Determine the [X, Y] coordinate at the center of the cell enclosing the given text.  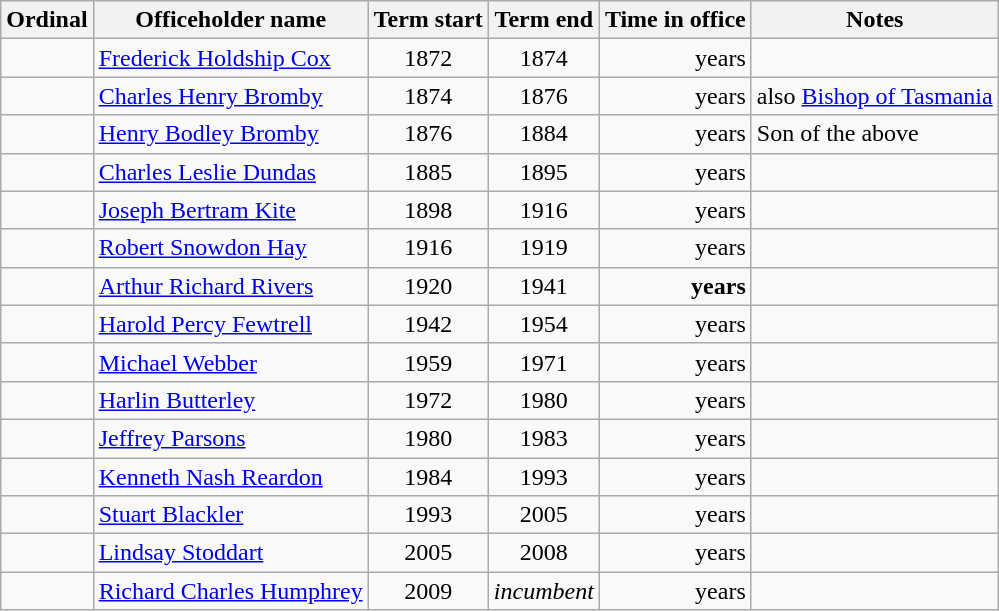
1983 [544, 438]
1972 [428, 400]
Charles Henry Bromby [230, 96]
Term start [428, 20]
1954 [544, 324]
1971 [544, 362]
1919 [544, 248]
Son of the above [874, 134]
1898 [428, 210]
1942 [428, 324]
Notes [874, 20]
Harold Percy Fewtrell [230, 324]
Michael Webber [230, 362]
2008 [544, 553]
2009 [428, 591]
1872 [428, 58]
Time in office [675, 20]
Stuart Blackler [230, 515]
1895 [544, 172]
Harlin Butterley [230, 400]
Charles Leslie Dundas [230, 172]
Henry Bodley Bromby [230, 134]
Lindsay Stoddart [230, 553]
Term end [544, 20]
Joseph Bertram Kite [230, 210]
incumbent [544, 591]
Officeholder name [230, 20]
1941 [544, 286]
Kenneth Nash Reardon [230, 477]
Frederick Holdship Cox [230, 58]
1885 [428, 172]
Jeffrey Parsons [230, 438]
Robert Snowdon Hay [230, 248]
1920 [428, 286]
also Bishop of Tasmania [874, 96]
Richard Charles Humphrey [230, 591]
1984 [428, 477]
Arthur Richard Rivers [230, 286]
Ordinal [47, 20]
1884 [544, 134]
1959 [428, 362]
